Search for the cell housing the specified text and yield its [X, Y] center coordinate. 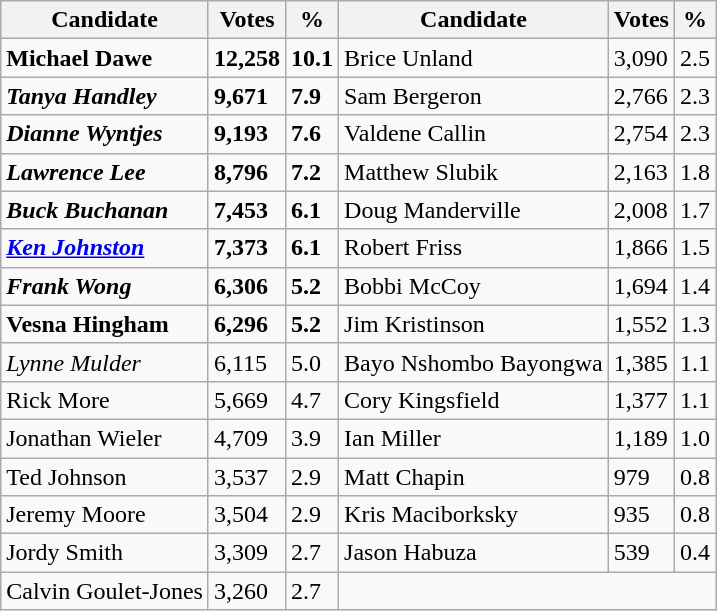
Ken Johnston [105, 248]
Dianne Wyntjes [105, 134]
5,669 [246, 400]
Sam Bergeron [474, 96]
Valdene Callin [474, 134]
Jim Kristinson [474, 324]
Ian Miller [474, 438]
1,552 [641, 324]
7.2 [312, 172]
4.7 [312, 400]
1,377 [641, 400]
Vesna Hingham [105, 324]
7,453 [246, 210]
Tanya Handley [105, 96]
1,866 [641, 248]
Ted Johnson [105, 477]
2,163 [641, 172]
1.8 [694, 172]
Jason Habuza [474, 553]
Bayo Nshombo Bayongwa [474, 362]
9,193 [246, 134]
6,306 [246, 286]
6,115 [246, 362]
1.3 [694, 324]
0.4 [694, 553]
3.9 [312, 438]
Michael Dawe [105, 58]
Doug Manderville [474, 210]
Matthew Slubik [474, 172]
3,309 [246, 553]
Robert Friss [474, 248]
Buck Buchanan [105, 210]
5.0 [312, 362]
Brice Unland [474, 58]
1.5 [694, 248]
7,373 [246, 248]
6,296 [246, 324]
Lawrence Lee [105, 172]
Frank Wong [105, 286]
Kris Maciborksky [474, 515]
3,260 [246, 591]
3,504 [246, 515]
1.7 [694, 210]
1,694 [641, 286]
3,537 [246, 477]
3,090 [641, 58]
979 [641, 477]
1,385 [641, 362]
4,709 [246, 438]
Jeremy Moore [105, 515]
Jonathan Wieler [105, 438]
1.4 [694, 286]
539 [641, 553]
1,189 [641, 438]
Rick More [105, 400]
Lynne Mulder [105, 362]
2,766 [641, 96]
7.6 [312, 134]
8,796 [246, 172]
2,008 [641, 210]
Jordy Smith [105, 553]
Bobbi McCoy [474, 286]
12,258 [246, 58]
935 [641, 515]
1.0 [694, 438]
10.1 [312, 58]
2,754 [641, 134]
2.5 [694, 58]
Cory Kingsfield [474, 400]
9,671 [246, 96]
Matt Chapin [474, 477]
7.9 [312, 96]
Calvin Goulet-Jones [105, 591]
